Return [X, Y] of the center of cell containing provided text 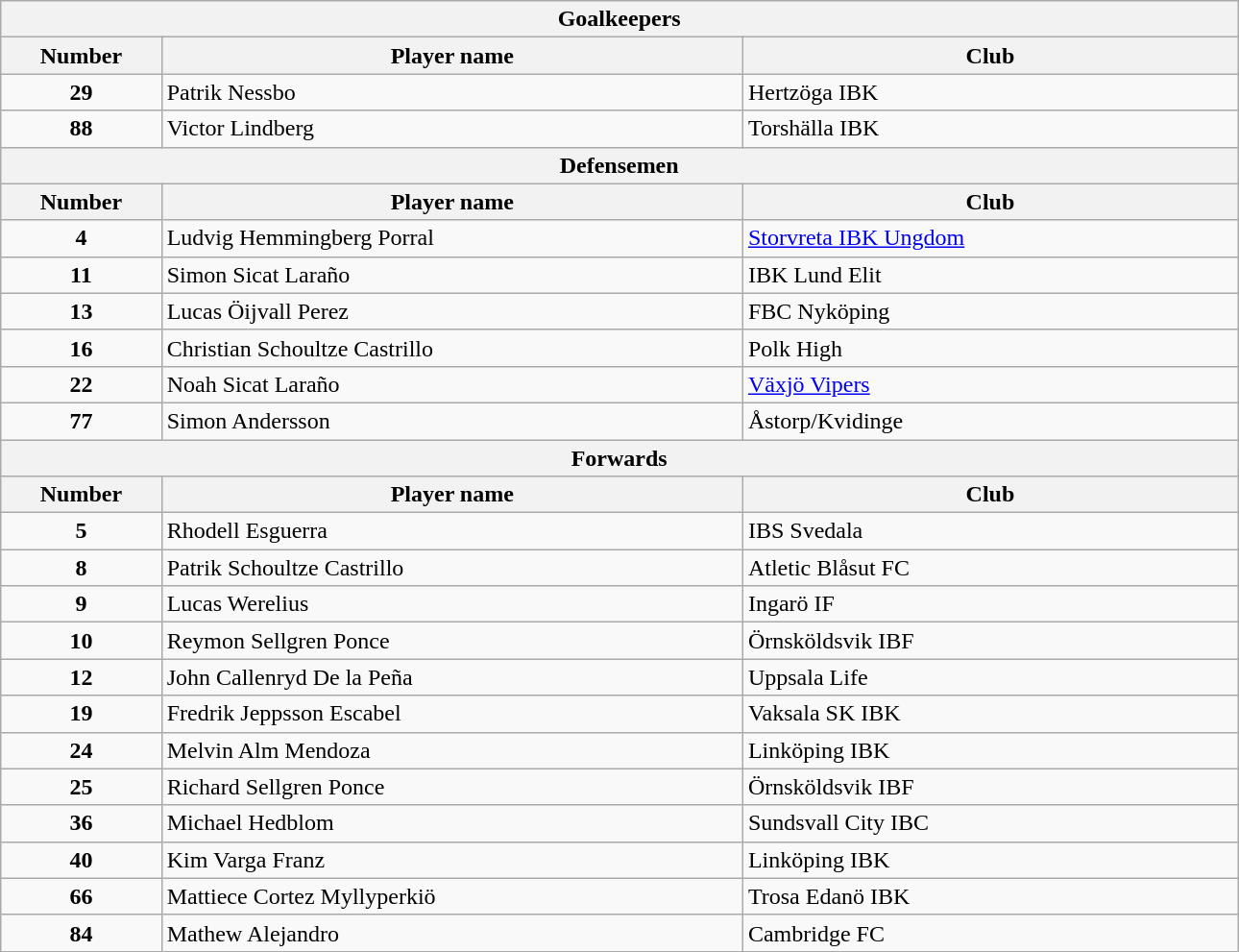
Växjö Vipers [989, 384]
Richard Sellgren Ponce [451, 787]
Forwards [619, 458]
12 [81, 677]
Storvreta IBK Ungdom [989, 238]
29 [81, 92]
9 [81, 604]
84 [81, 933]
Sundsvall City IBC [989, 823]
Victor Lindberg [451, 129]
Michael Hedblom [451, 823]
IBK Lund Elit [989, 275]
24 [81, 750]
25 [81, 787]
Kim Varga Franz [451, 860]
Patrik Nessbo [451, 92]
Mathew Alejandro [451, 933]
Defensemen [619, 165]
Cambridge FC [989, 933]
40 [81, 860]
Lucas Öijvall Perez [451, 311]
Patrik Schoultze Castrillo [451, 568]
4 [81, 238]
10 [81, 641]
Rhodell Esguerra [451, 531]
Fredrik Jeppsson Escabel [451, 714]
Goalkeepers [619, 19]
19 [81, 714]
Mattiece Cortez Myllyperkiö [451, 896]
77 [81, 421]
5 [81, 531]
Lucas Werelius [451, 604]
Trosa Edanö IBK [989, 896]
John Callenryd De la Peña [451, 677]
Ingarö IF [989, 604]
Christian Schoultze Castrillo [451, 348]
Reymon Sellgren Ponce [451, 641]
Vaksala SK IBK [989, 714]
11 [81, 275]
22 [81, 384]
Torshälla IBK [989, 129]
8 [81, 568]
Simon Sicat Laraño [451, 275]
88 [81, 129]
Uppsala Life [989, 677]
Åstorp/Kvidinge [989, 421]
Hertzöga IBK [989, 92]
16 [81, 348]
Melvin Alm Mendoza [451, 750]
Noah Sicat Laraño [451, 384]
13 [81, 311]
IBS Svedala [989, 531]
66 [81, 896]
Atletic Blåsut FC [989, 568]
Ludvig Hemmingberg Porral [451, 238]
36 [81, 823]
Polk High [989, 348]
FBC Nyköping [989, 311]
Simon Andersson [451, 421]
